Return the (X, Y) coordinate for the center point of the cell that contains the specified text.  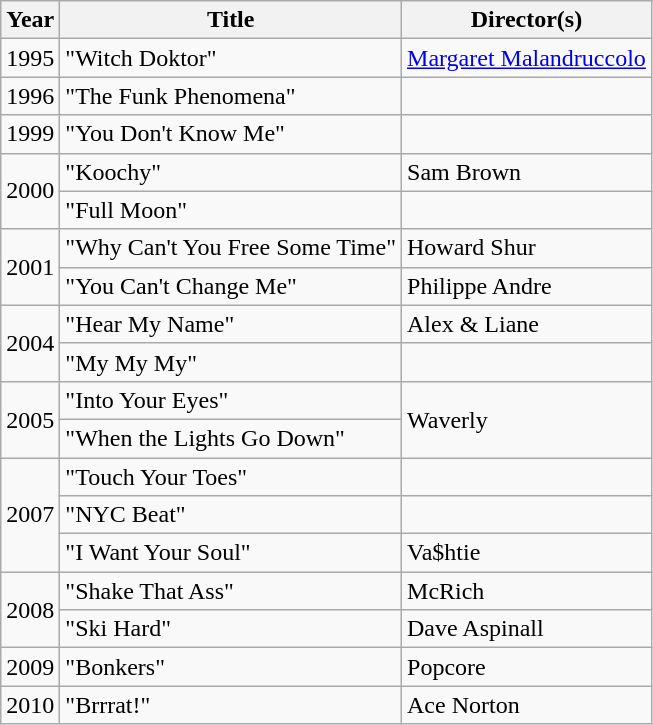
"NYC Beat" (231, 515)
"Ski Hard" (231, 629)
"You Don't Know Me" (231, 134)
2001 (30, 267)
Va$htie (527, 553)
Waverly (527, 419)
2004 (30, 343)
Director(s) (527, 20)
2007 (30, 515)
1995 (30, 58)
2009 (30, 667)
Dave Aspinall (527, 629)
Popcore (527, 667)
"You Can't Change Me" (231, 286)
2000 (30, 191)
2008 (30, 610)
"Into Your Eyes" (231, 400)
Howard Shur (527, 248)
"Hear My Name" (231, 324)
"My My My" (231, 362)
Ace Norton (527, 705)
"Witch Doktor" (231, 58)
"Touch Your Toes" (231, 477)
1996 (30, 96)
Title (231, 20)
"Full Moon" (231, 210)
Alex & Liane (527, 324)
Margaret Malandruccolo (527, 58)
"Shake That Ass" (231, 591)
"When the Lights Go Down" (231, 438)
Year (30, 20)
2005 (30, 419)
Philippe Andre (527, 286)
"Bonkers" (231, 667)
2010 (30, 705)
"I Want Your Soul" (231, 553)
1999 (30, 134)
"Koochy" (231, 172)
"Why Can't You Free Some Time" (231, 248)
McRich (527, 591)
"The Funk Phenomena" (231, 96)
Sam Brown (527, 172)
"Brrrat!" (231, 705)
